Find where the given text appears and provide that cell's center as [X, Y] coordinate. 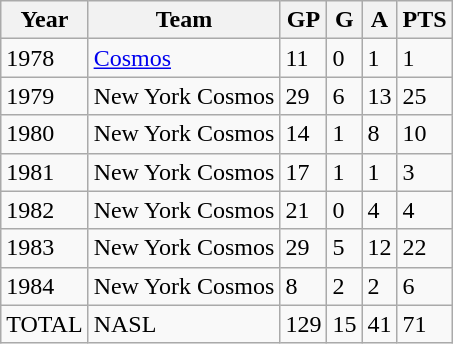
1978 [44, 58]
22 [424, 248]
11 [304, 58]
TOTAL [44, 324]
Cosmos [184, 58]
5 [344, 248]
21 [304, 210]
G [344, 20]
1979 [44, 96]
1983 [44, 248]
41 [380, 324]
1981 [44, 172]
10 [424, 134]
Team [184, 20]
13 [380, 96]
12 [380, 248]
PTS [424, 20]
15 [344, 324]
A [380, 20]
GP [304, 20]
1982 [44, 210]
1980 [44, 134]
NASL [184, 324]
17 [304, 172]
71 [424, 324]
14 [304, 134]
25 [424, 96]
3 [424, 172]
Year [44, 20]
129 [304, 324]
1984 [44, 286]
